Identify which cell holds the provided text, then report its (x, y) central coordinate. 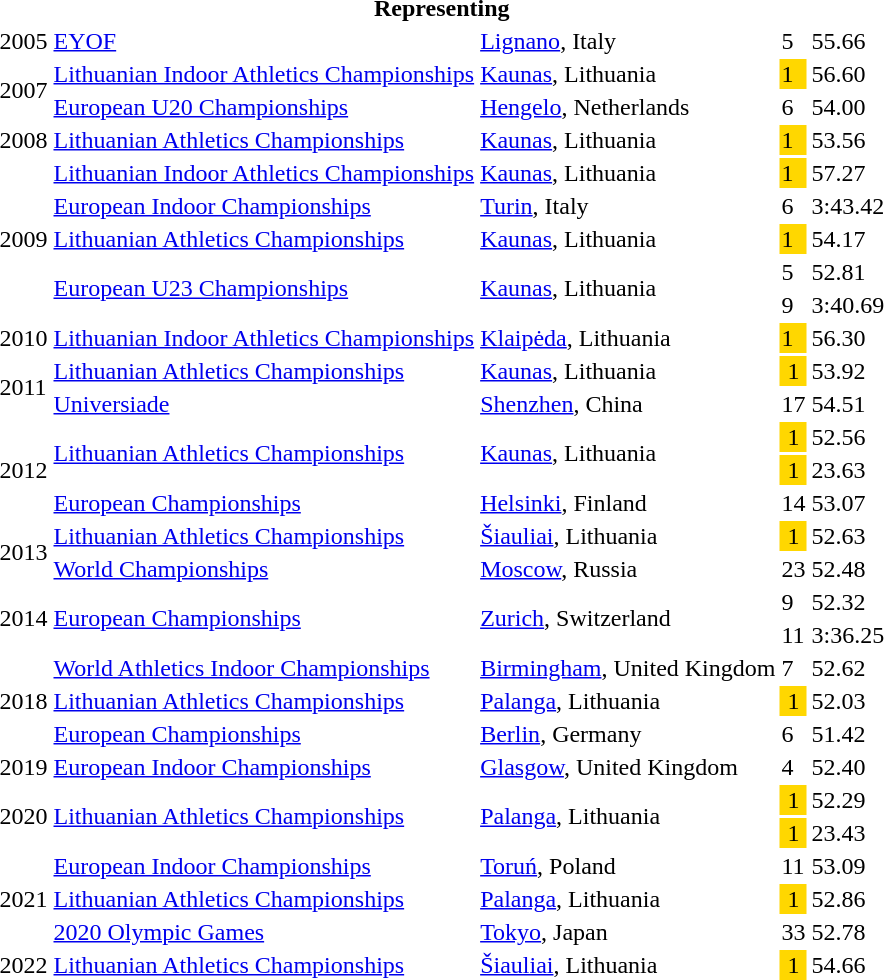
Klaipėda, Lithuania (628, 338)
European U23 Championships (264, 288)
Toruń, Poland (628, 866)
7 (794, 668)
33 (794, 932)
Moscow, Russia (628, 569)
Glasgow, United Kingdom (628, 767)
Hengelo, Netherlands (628, 107)
Universiade (264, 404)
23 (794, 569)
World Championships (264, 569)
Zurich, Switzerland (628, 618)
Tokyo, Japan (628, 932)
Helsinki, Finland (628, 503)
Birmingham, United Kingdom (628, 668)
17 (794, 404)
4 (794, 767)
Turin, Italy (628, 206)
European U20 Championships (264, 107)
14 (794, 503)
2020 Olympic Games (264, 932)
Berlin, Germany (628, 734)
Lignano, Italy (628, 41)
EYOF (264, 41)
Shenzhen, China (628, 404)
World Athletics Indoor Championships (264, 668)
